Find where the given text appears and provide that cell's center as [X, Y] coordinate. 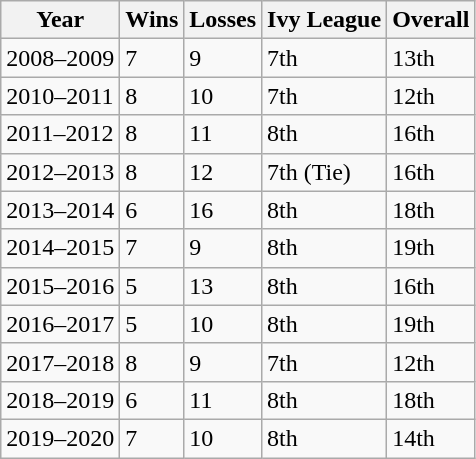
2015–2016 [60, 286]
2012–2013 [60, 172]
16 [223, 210]
Ivy League [324, 20]
2008–2009 [60, 58]
2018–2019 [60, 400]
7th (Tie) [324, 172]
2017–2018 [60, 362]
2014–2015 [60, 248]
2011–2012 [60, 134]
14th [431, 438]
13 [223, 286]
Wins [152, 20]
Overall [431, 20]
2013–2014 [60, 210]
2010–2011 [60, 96]
Losses [223, 20]
13th [431, 58]
2016–2017 [60, 324]
12 [223, 172]
Year [60, 20]
2019–2020 [60, 438]
